Identify which cell holds the provided text, then report its [x, y] central coordinate. 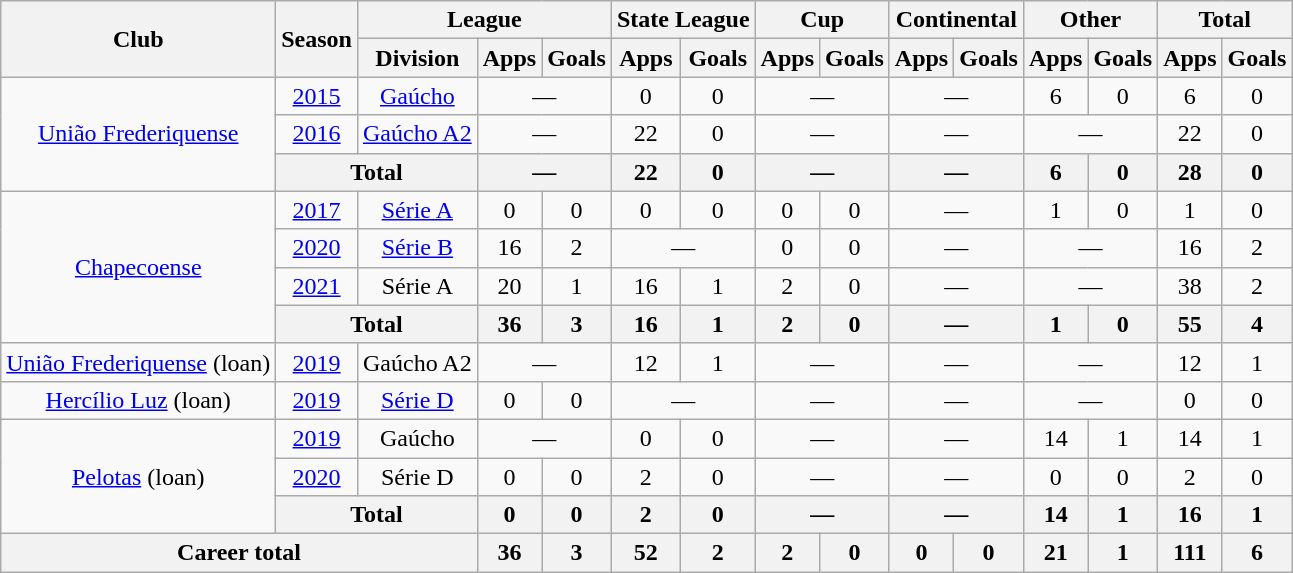
55 [1190, 324]
Cup [822, 20]
Série B [417, 248]
2021 [317, 286]
21 [1055, 553]
Other [1090, 20]
2015 [317, 96]
Club [138, 39]
União Frederiquense (loan) [138, 362]
2016 [317, 134]
Chapecoense [138, 267]
State League [683, 20]
38 [1190, 286]
4 [1257, 324]
Hercílio Luz (loan) [138, 400]
20 [509, 286]
League [484, 20]
Career total [239, 553]
Division [417, 58]
União Frederiquense [138, 134]
Continental [956, 20]
Season [317, 39]
Pelotas (loan) [138, 476]
52 [646, 553]
2017 [317, 210]
28 [1190, 172]
111 [1190, 553]
